Scan for the cell matching the given text and deliver its [X, Y] coordinate at center. 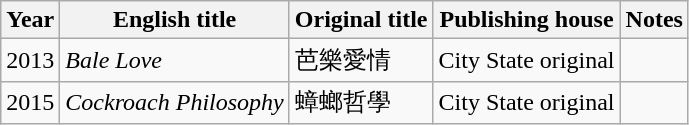
2015 [30, 102]
Bale Love [174, 60]
Cockroach Philosophy [174, 102]
Year [30, 20]
2013 [30, 60]
Notes [654, 20]
蟑螂哲學 [361, 102]
Original title [361, 20]
芭樂愛情 [361, 60]
English title [174, 20]
Publishing house [526, 20]
